Find where the given text appears and provide that cell's center as (x, y) coordinate. 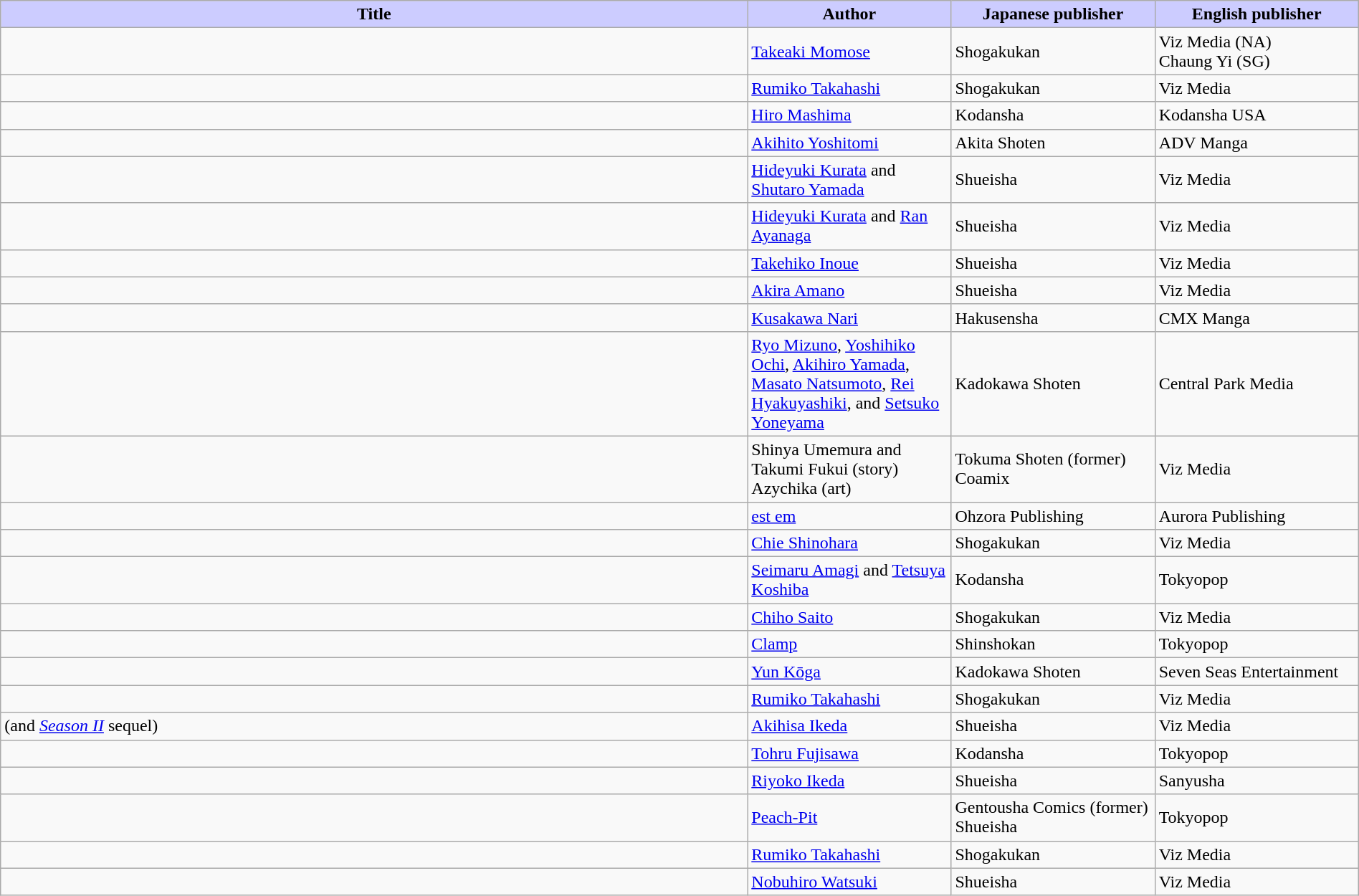
(and Season II sequel) (374, 726)
est em (849, 515)
Ryo Mizuno, Yoshihiko Ochi, Akihiro Yamada, Masato Natsumoto, Rei Hyakuyashiki, and Setsuko Yoneyama (849, 383)
Viz Media (NA) Chaung Yi (SG) (1257, 52)
Shinshokan (1053, 644)
Aurora Publishing (1257, 515)
Hakusensha (1053, 318)
Shinya Umemura and Takumi Fukui (story)Azychika (art) (849, 469)
ADV Manga (1257, 143)
Akira Amano (849, 290)
Central Park Media (1257, 383)
Author (849, 14)
Hideyuki Kurata and Ran Ayanaga (849, 227)
CMX Manga (1257, 318)
Seven Seas Entertainment (1257, 672)
Peach-Pit (849, 817)
Nobuhiro Watsuki (849, 882)
Yun Kōga (849, 672)
Hiro Mashima (849, 115)
Tohru Fujisawa (849, 753)
Riyoko Ikeda (849, 781)
Takeaki Momose (849, 52)
Gentousha Comics (former) Shueisha (1053, 817)
Akita Shoten (1053, 143)
Japanese publisher (1053, 14)
Akihito Yoshitomi (849, 143)
Tokuma Shoten (former)Coamix (1053, 469)
Sanyusha (1257, 781)
Clamp (849, 644)
Chiho Saito (849, 617)
Kusakawa Nari (849, 318)
Seimaru Amagi and Tetsuya Koshiba (849, 581)
Chie Shinohara (849, 543)
Ohzora Publishing (1053, 515)
Kodansha USA (1257, 115)
Hideyuki Kurata and Shutaro Yamada (849, 179)
English publisher (1257, 14)
Takehiko Inoue (849, 263)
Title (374, 14)
Akihisa Ikeda (849, 726)
